Locate the cell with the specified text and output its [X, Y] center coordinate. 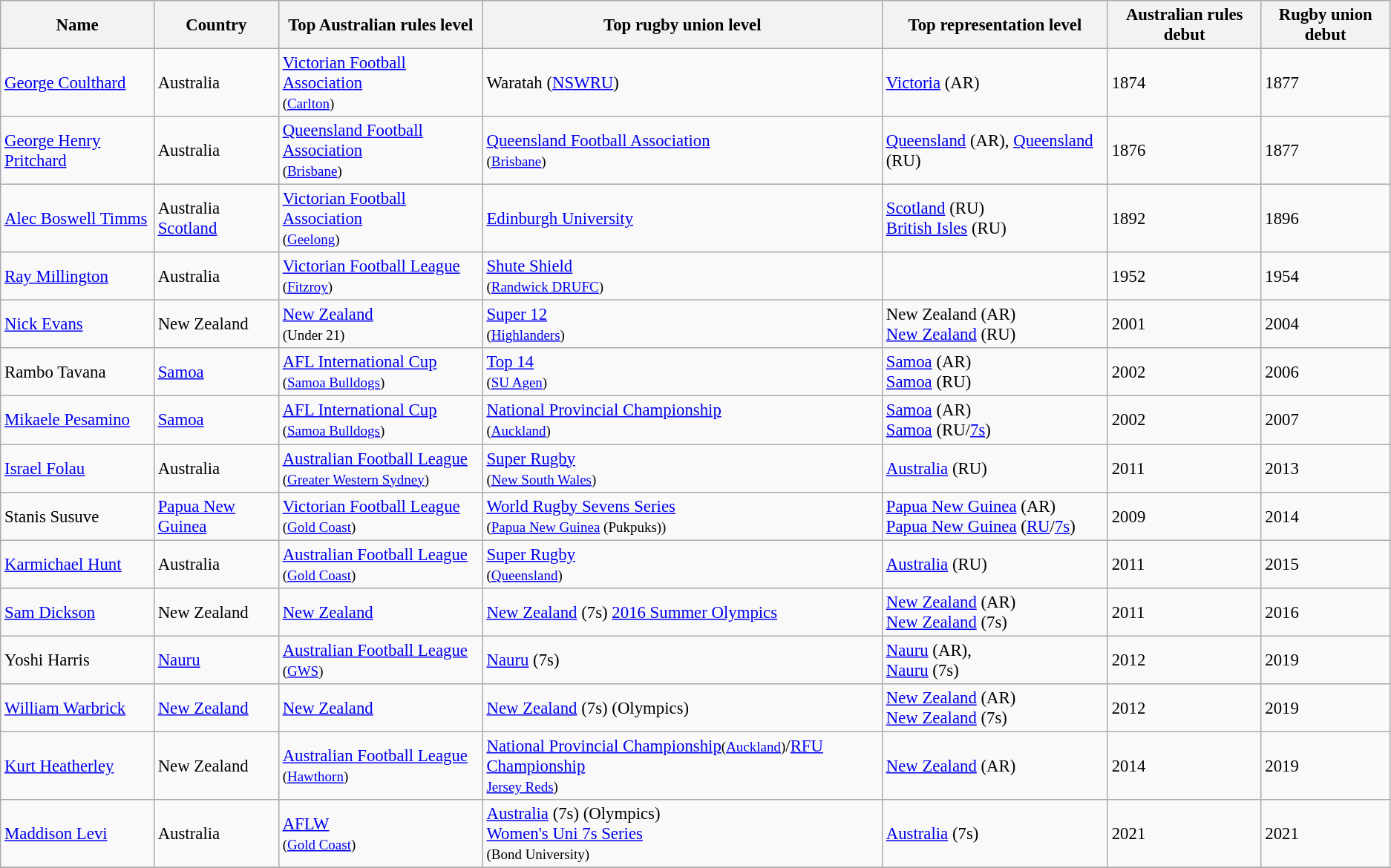
William Warbrick [77, 708]
Sam Dickson [77, 611]
Nauru [216, 660]
Australian Football League(Gold Coast) [380, 564]
Victorian Football League(Fitzroy) [380, 276]
Rambo Tavana [77, 372]
2004 [1326, 325]
Top 14(SU Agen) [682, 372]
1952 [1185, 276]
New Zealand(Under 21) [380, 325]
National Provincial Championship(Auckland)/RFU ChampionshipJersey Reds) [682, 766]
1896 [1326, 219]
Queensland (AR), Queensland (RU) [995, 151]
1892 [1185, 219]
Papua New Guinea [216, 516]
Australia (7s) [995, 834]
2007 [1326, 420]
Mikaele Pesamino [77, 420]
Alec Boswell Timms [77, 219]
Edinburgh University [682, 219]
Waratah (NSWRU) [682, 83]
Nauru (7s) [682, 660]
Top representation level [995, 25]
New Zealand (7s) 2016 Summer Olympics [682, 611]
Super 12(Highlanders) [682, 325]
2009 [1185, 516]
Victorian Football Association(Carlton) [380, 83]
2016 [1326, 611]
Samoa (AR)Samoa (RU/7s) [995, 420]
1874 [1185, 83]
Israel Folau [77, 469]
Scotland (RU)British Isles (RU) [995, 219]
Australian rules debut [1185, 25]
Ray Millington [77, 276]
George Coulthard [77, 83]
Kurt Heatherley [77, 766]
Karmichael Hunt [77, 564]
Shute Shield(Randwick DRUFC) [682, 276]
Victorian Football League(Gold Coast) [380, 516]
New Zealand (AR) [995, 766]
Top rugby union level [682, 25]
AustraliaScotland [216, 219]
AFLW(Gold Coast) [380, 834]
Victoria (AR) [995, 83]
Australia (7s) (Olympics)Women's Uni 7s Series(Bond University) [682, 834]
New Zealand (7s) (Olympics) [682, 708]
1954 [1326, 276]
Super Rugby(New South Wales) [682, 469]
Yoshi Harris [77, 660]
Samoa (AR)Samoa (RU) [995, 372]
New Zealand (AR)New Zealand (RU) [995, 325]
2013 [1326, 469]
Super Rugby(Queensland) [682, 564]
1876 [1185, 151]
Name [77, 25]
2015 [1326, 564]
2006 [1326, 372]
Top Australian rules level [380, 25]
George Henry Pritchard [77, 151]
New Zealand (AR)New Zealand (7s) [995, 708]
Australian Football League(Hawthorn) [380, 766]
Country [216, 25]
Stanis Susuve [77, 516]
Australian Football League(Greater Western Sydney) [380, 469]
World Rugby Sevens Series(Papua New Guinea (Pukpuks)) [682, 516]
2001 [1185, 325]
Nick Evans [77, 325]
National Provincial Championship(Auckland) [682, 420]
New Zealand (AR) New Zealand (7s) [995, 611]
Maddison Levi [77, 834]
Australian Football League(GWS) [380, 660]
Nauru (AR), Nauru (7s) [995, 660]
Papua New Guinea (AR)Papua New Guinea (RU/7s) [995, 516]
Victorian Football Association(Geelong) [380, 219]
Rugby union debut [1326, 25]
